Provide the (X, Y) coordinate of the cell's center where the given text is located.  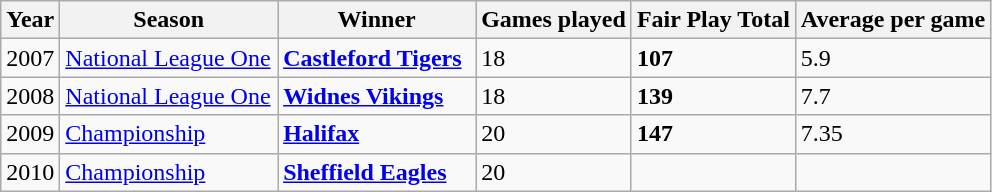
Widnes Vikings (377, 96)
139 (713, 96)
Average per game (892, 20)
Season (169, 20)
7.7 (892, 96)
Sheffield Eagles (377, 172)
2008 (30, 96)
2007 (30, 58)
Castleford Tigers (377, 58)
5.9 (892, 58)
Winner (377, 20)
Halifax (377, 134)
107 (713, 58)
7.35 (892, 134)
2009 (30, 134)
Fair Play Total (713, 20)
147 (713, 134)
2010 (30, 172)
Games played (554, 20)
Year (30, 20)
